Return (x, y) of the center of cell containing provided text 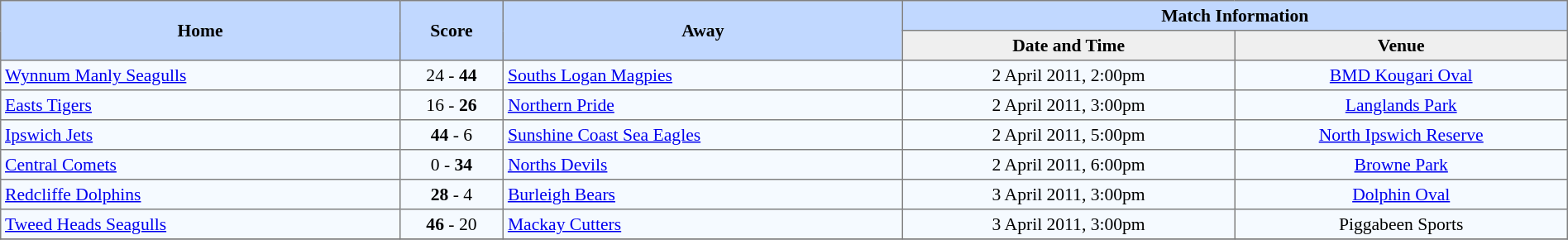
Central Comets (200, 165)
Northern Pride (703, 105)
North Ipswich Reserve (1401, 135)
44 - 6 (452, 135)
Easts Tigers (200, 105)
Piggabeen Sports (1401, 224)
28 - 4 (452, 194)
16 - 26 (452, 105)
2 April 2011, 6:00pm (1068, 165)
Norths Devils (703, 165)
Burleigh Bears (703, 194)
Venue (1401, 46)
Souths Logan Magpies (703, 75)
Tweed Heads Seagulls (200, 224)
24 - 44 (452, 75)
2 April 2011, 2:00pm (1068, 75)
BMD Kougari Oval (1401, 75)
Browne Park (1401, 165)
2 April 2011, 5:00pm (1068, 135)
Mackay Cutters (703, 224)
46 - 20 (452, 224)
Langlands Park (1401, 105)
Redcliffe Dolphins (200, 194)
2 April 2011, 3:00pm (1068, 105)
Home (200, 31)
0 - 34 (452, 165)
Match Information (1235, 16)
Sunshine Coast Sea Eagles (703, 135)
Wynnum Manly Seagulls (200, 75)
Ipswich Jets (200, 135)
Away (703, 31)
Score (452, 31)
Date and Time (1068, 46)
Dolphin Oval (1401, 194)
